From the cell containing the given text, extract its center point as (X, Y) coordinate. 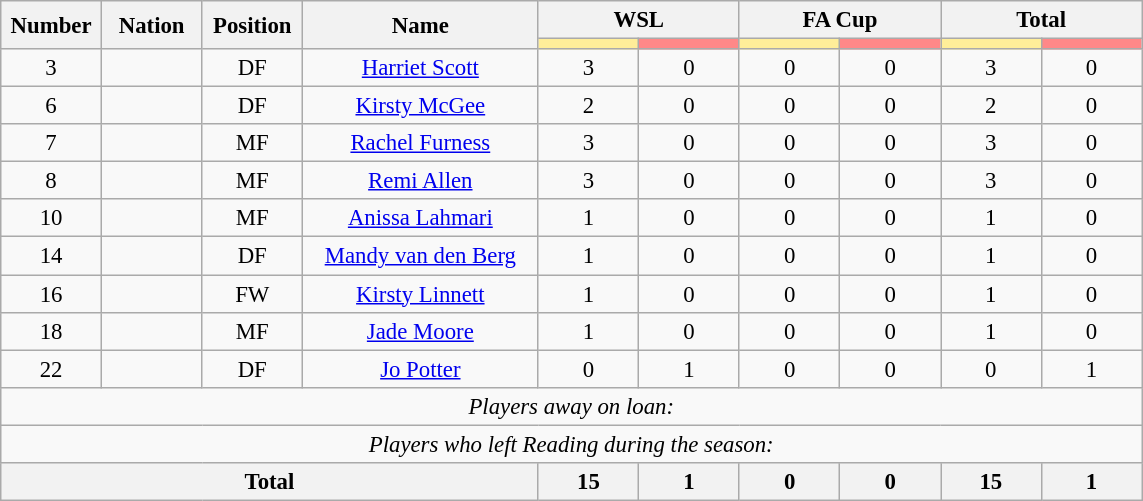
Harriet Scott (421, 68)
Jo Potter (421, 369)
Players away on loan: (572, 406)
Mandy van den Berg (421, 256)
Remi Allen (421, 181)
Rachel Furness (421, 143)
Kirsty McGee (421, 106)
22 (52, 369)
FA Cup (840, 20)
7 (52, 143)
8 (52, 181)
Nation (152, 25)
Kirsty Linnett (421, 294)
Anissa Lahmari (421, 219)
6 (52, 106)
Players who left Reading during the season: (572, 444)
Name (421, 25)
14 (52, 256)
Jade Moore (421, 331)
FW (252, 294)
10 (52, 219)
16 (52, 294)
Number (52, 25)
18 (52, 331)
WSL (638, 20)
Position (252, 25)
